For the text-containing cell, return its midpoint in (x, y) coordinate format. 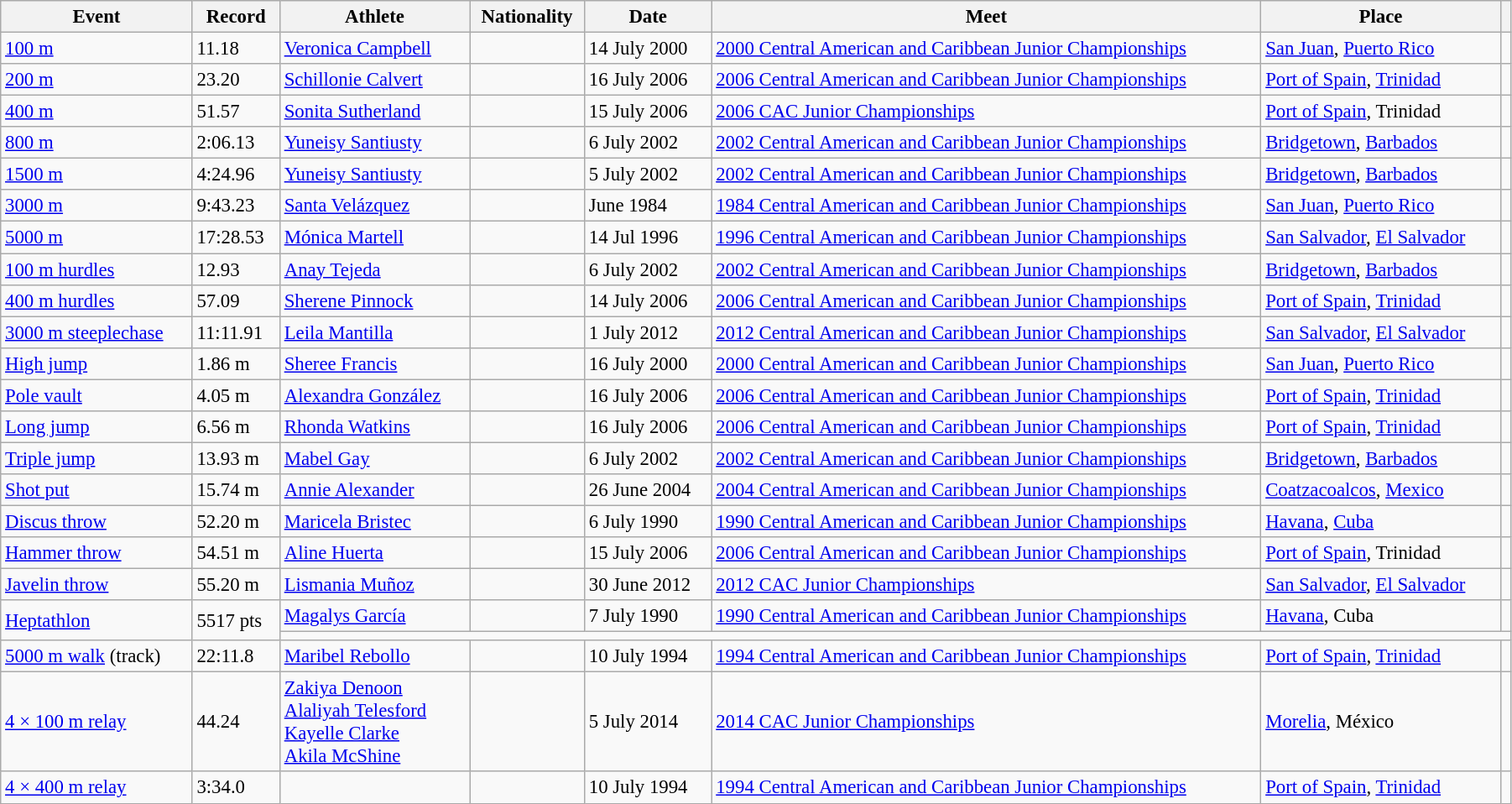
100 m (96, 49)
Sheree Francis (374, 363)
June 1984 (648, 206)
54.51 m (236, 553)
5517 pts (236, 620)
4 × 100 m relay (96, 722)
Rhonda Watkins (374, 427)
Alexandra González (374, 395)
1984 Central American and Caribbean Junior Championships (987, 206)
Discus throw (96, 521)
55.20 m (236, 585)
2012 CAC Junior Championships (987, 585)
Santa Velázquez (374, 206)
Record (236, 17)
2006 CAC Junior Championships (987, 112)
1.86 m (236, 363)
7 July 1990 (648, 616)
13.93 m (236, 458)
14 July 2006 (648, 300)
Pole vault (96, 395)
30 June 2012 (648, 585)
16 July 2000 (648, 363)
Leila Mantilla (374, 332)
Meet (987, 17)
Maricela Bristec (374, 521)
17:28.53 (236, 238)
4.05 m (236, 395)
Date (648, 17)
Event (96, 17)
Aline Huerta (374, 553)
2:06.13 (236, 143)
Magalys García (374, 616)
Sherene Pinnock (374, 300)
Hammer throw (96, 553)
Mabel Gay (374, 458)
Heptathlon (96, 620)
9:43.23 (236, 206)
3000 m (96, 206)
3:34.0 (236, 788)
14 July 2000 (648, 49)
1 July 2012 (648, 332)
1500 m (96, 175)
1996 Central American and Caribbean Junior Championships (987, 238)
Veronica Campbell (374, 49)
400 m hurdles (96, 300)
Mónica Martell (374, 238)
800 m (96, 143)
23.20 (236, 80)
2004 Central American and Caribbean Junior Championships (987, 490)
44.24 (236, 722)
3000 m steeplechase (96, 332)
Morelia, México (1381, 722)
52.20 m (236, 521)
Annie Alexander (374, 490)
400 m (96, 112)
14 Jul 1996 (648, 238)
200 m (96, 80)
22:11.8 (236, 656)
26 June 2004 (648, 490)
5 July 2002 (648, 175)
6.56 m (236, 427)
100 m hurdles (96, 269)
Zakiya DenoonAlaliyah TelesfordKayelle ClarkeAkila McShine (374, 722)
12.93 (236, 269)
2012 Central American and Caribbean Junior Championships (987, 332)
Javelin throw (96, 585)
4:24.96 (236, 175)
11.18 (236, 49)
Schillonie Calvert (374, 80)
5 July 2014 (648, 722)
Nationality (527, 17)
57.09 (236, 300)
Anay Tejeda (374, 269)
Shot put (96, 490)
6 July 1990 (648, 521)
51.57 (236, 112)
Coatzacoalcos, Mexico (1381, 490)
Place (1381, 17)
4 × 400 m relay (96, 788)
11:11.91 (236, 332)
Long jump (96, 427)
Athlete (374, 17)
15.74 m (236, 490)
5000 m walk (track) (96, 656)
Sonita Sutherland (374, 112)
High jump (96, 363)
Triple jump (96, 458)
Maribel Rebollo (374, 656)
5000 m (96, 238)
2014 CAC Junior Championships (987, 722)
Lismania Muñoz (374, 585)
